Identify which cell holds the provided text, then report its [x, y] central coordinate. 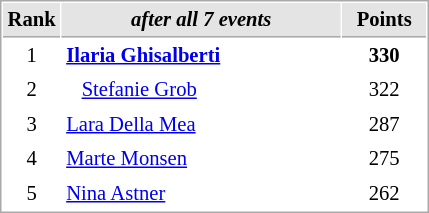
275 [384, 158]
4 [32, 158]
after all 7 events [202, 20]
Nina Astner [202, 194]
Rank [32, 20]
Stefanie Grob [202, 90]
Marte Monsen [202, 158]
322 [384, 90]
330 [384, 56]
2 [32, 90]
3 [32, 124]
1 [32, 56]
287 [384, 124]
Points [384, 20]
Lara Della Mea [202, 124]
5 [32, 194]
Ilaria Ghisalberti [202, 56]
262 [384, 194]
